Detect which cell encompasses the target text, then output its [x, y] center coordinate. 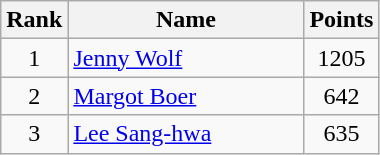
Rank [34, 20]
Name [186, 20]
3 [34, 134]
642 [342, 96]
635 [342, 134]
2 [34, 96]
Jenny Wolf [186, 58]
1205 [342, 58]
Points [342, 20]
Lee Sang-hwa [186, 134]
Margot Boer [186, 96]
1 [34, 58]
